Return (X, Y) of the center of cell containing provided text 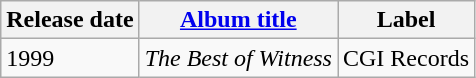
1999 (70, 58)
Release date (70, 20)
Album title (238, 20)
The Best of Witness (238, 58)
CGI Records (406, 58)
Label (406, 20)
